Scan for the cell matching the given text and deliver its (x, y) coordinate at center. 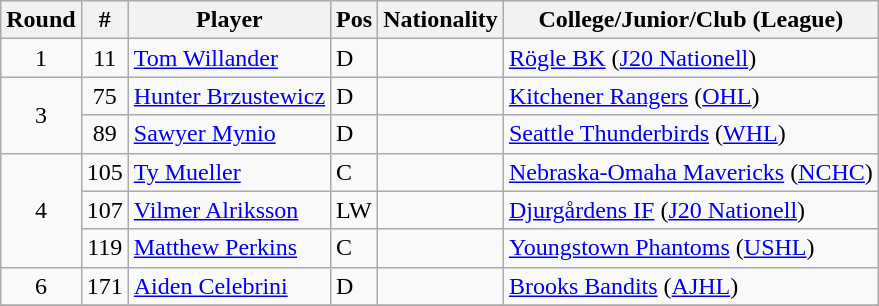
Player (229, 20)
Rögle BK (J20 Nationell) (690, 58)
College/Junior/Club (League) (690, 20)
Matthew Perkins (229, 248)
Sawyer Mynio (229, 134)
# (104, 20)
171 (104, 286)
Brooks Bandits (AJHL) (690, 286)
Tom Willander (229, 58)
Hunter Brzustewicz (229, 96)
1 (41, 58)
Seattle Thunderbirds (WHL) (690, 134)
Vilmer Alriksson (229, 210)
11 (104, 58)
6 (41, 286)
89 (104, 134)
105 (104, 172)
Djurgårdens IF (J20 Nationell) (690, 210)
Nebraska-Omaha Mavericks (NCHC) (690, 172)
107 (104, 210)
Youngstown Phantoms (USHL) (690, 248)
Nationality (441, 20)
LW (354, 210)
Aiden Celebrini (229, 286)
Kitchener Rangers (OHL) (690, 96)
4 (41, 210)
3 (41, 115)
Round (41, 20)
Ty Mueller (229, 172)
Pos (354, 20)
75 (104, 96)
119 (104, 248)
